For the text-containing cell, return its midpoint in (x, y) coordinate format. 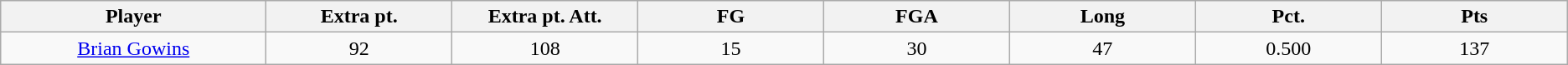
30 (916, 48)
92 (359, 48)
15 (731, 48)
Pts (1474, 17)
137 (1474, 48)
FGA (916, 17)
FG (731, 17)
Long (1102, 17)
Extra pt. (359, 17)
Player (134, 17)
47 (1102, 48)
0.500 (1288, 48)
Brian Gowins (134, 48)
Pct. (1288, 17)
108 (545, 48)
Extra pt. Att. (545, 17)
